Return (X, Y) of the center of cell containing provided text 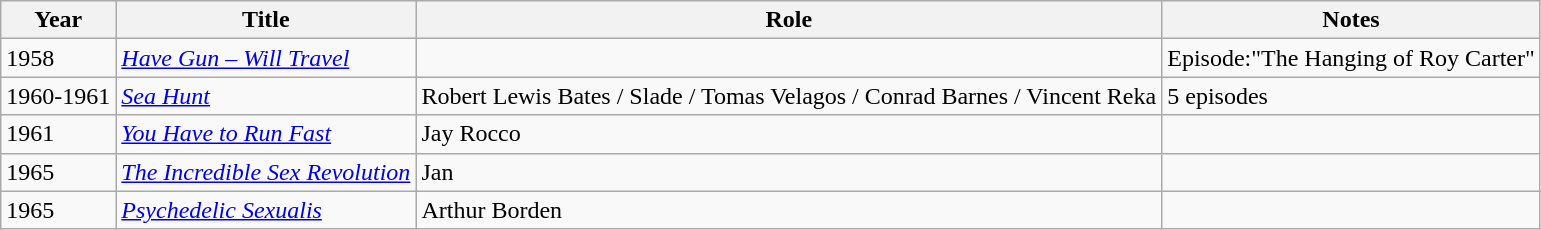
Year (58, 20)
Psychedelic Sexualis (266, 210)
Notes (1352, 20)
1958 (58, 58)
Robert Lewis Bates / Slade / Tomas Velagos / Conrad Barnes / Vincent Reka (789, 96)
5 episodes (1352, 96)
Role (789, 20)
Jay Rocco (789, 134)
Episode:"The Hanging of Roy Carter" (1352, 58)
Title (266, 20)
1961 (58, 134)
Jan (789, 172)
Sea Hunt (266, 96)
Have Gun – Will Travel (266, 58)
1960-1961 (58, 96)
You Have to Run Fast (266, 134)
The Incredible Sex Revolution (266, 172)
Arthur Borden (789, 210)
